Find where the given text appears and provide that cell's center as (x, y) coordinate. 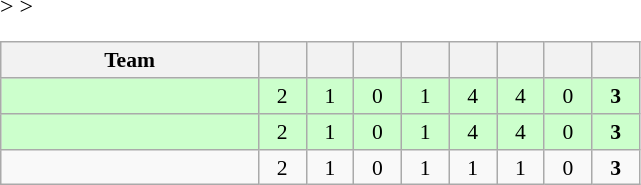
Team (130, 60)
